Pinpoint the cell where the given text exists, returning its (x, y) midpoint coordinate. 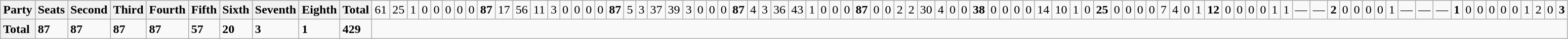
Sixth (236, 10)
Seventh (275, 10)
30 (926, 10)
38 (979, 10)
14 (1044, 10)
20 (236, 29)
Fifth (204, 10)
429 (356, 29)
Third (129, 10)
61 (381, 10)
17 (504, 10)
5 (630, 10)
Fourth (167, 10)
56 (521, 10)
43 (798, 10)
10 (1061, 10)
Seats (51, 10)
39 (674, 10)
11 (539, 10)
37 (656, 10)
57 (204, 29)
12 (1214, 10)
Eighth (319, 10)
Party (18, 10)
36 (779, 10)
7 (1163, 10)
Second (89, 10)
